Detect which cell encompasses the target text, then output its [x, y] center coordinate. 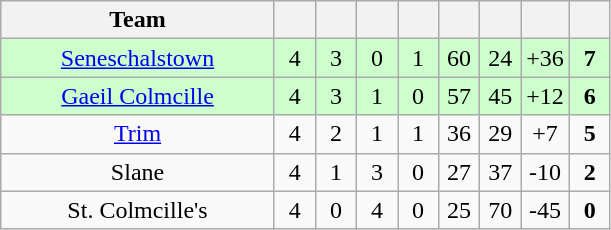
70 [500, 210]
45 [500, 96]
-45 [546, 210]
5 [590, 134]
25 [460, 210]
Team [138, 20]
+36 [546, 58]
57 [460, 96]
+7 [546, 134]
36 [460, 134]
6 [590, 96]
60 [460, 58]
37 [500, 172]
+12 [546, 96]
24 [500, 58]
St. Colmcille's [138, 210]
Trim [138, 134]
-10 [546, 172]
7 [590, 58]
27 [460, 172]
Slane [138, 172]
Seneschalstown [138, 58]
29 [500, 134]
Gaeil Colmcille [138, 96]
